From the cell containing the given text, extract its center point as [X, Y] coordinate. 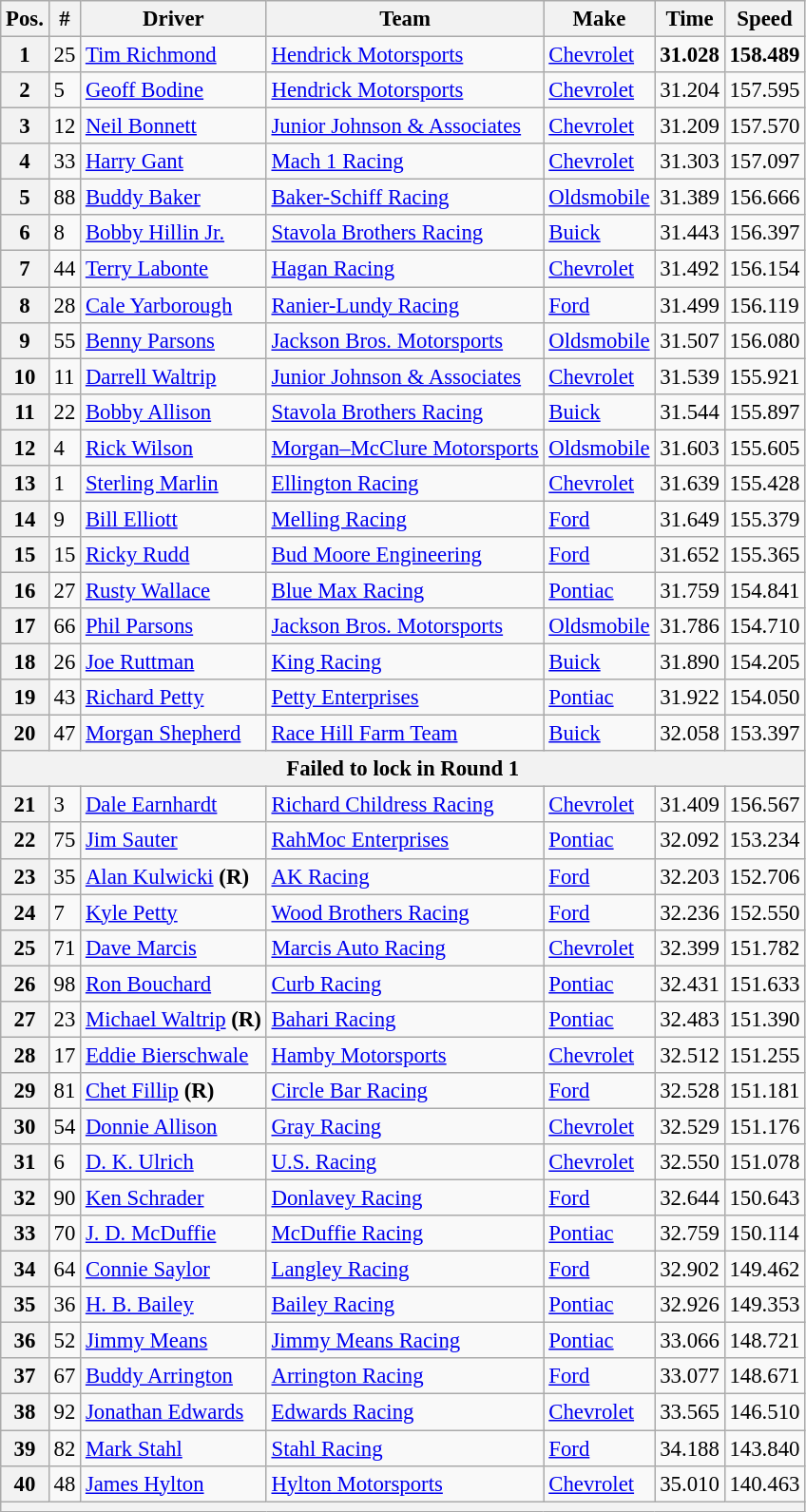
31.759 [690, 590]
32.529 [690, 1126]
149.462 [764, 1270]
32.203 [690, 876]
Michael Waltrip (R) [174, 1020]
# [65, 19]
Jonathan Edwards [174, 1412]
151.633 [764, 984]
153.234 [764, 841]
31.544 [690, 411]
31 [25, 1162]
156.397 [764, 233]
32.550 [690, 1162]
Terry Labonte [174, 269]
19 [25, 698]
149.353 [764, 1305]
Darrell Waltrip [174, 376]
RahMoc Enterprises [405, 841]
18 [25, 662]
32.926 [690, 1305]
66 [65, 626]
31.499 [690, 305]
154.205 [764, 662]
146.510 [764, 1412]
Arrington Racing [405, 1377]
Ranier-Lundy Racing [405, 305]
Jimmy Means Racing [405, 1341]
82 [65, 1448]
34 [25, 1270]
14 [25, 519]
32.528 [690, 1091]
Dave Marcis [174, 947]
32.512 [690, 1055]
67 [65, 1377]
152.706 [764, 876]
Curb Racing [405, 984]
156.119 [764, 305]
Ellington Racing [405, 484]
148.671 [764, 1377]
Rusty Wallace [174, 590]
157.097 [764, 162]
151.176 [764, 1126]
32.399 [690, 947]
31.209 [690, 126]
Richard Petty [174, 698]
Morgan Shepherd [174, 734]
Dale Earnhardt [174, 805]
24 [25, 912]
155.379 [764, 519]
152.550 [764, 912]
16 [25, 590]
38 [25, 1412]
Buddy Baker [174, 198]
Petty Enterprises [405, 698]
Kyle Petty [174, 912]
Pos. [25, 19]
156.154 [764, 269]
Chet Fillip (R) [174, 1091]
88 [65, 198]
75 [65, 841]
Race Hill Farm Team [405, 734]
157.570 [764, 126]
McDuffie Racing [405, 1234]
Speed [764, 19]
32 [25, 1198]
37 [25, 1377]
Cale Yarborough [174, 305]
150.114 [764, 1234]
39 [25, 1448]
D. K. Ulrich [174, 1162]
156.666 [764, 198]
Jimmy Means [174, 1341]
Connie Saylor [174, 1270]
Harry Gant [174, 162]
21 [25, 805]
Bill Elliott [174, 519]
33.077 [690, 1377]
31.652 [690, 555]
King Racing [405, 662]
Rick Wilson [174, 448]
31.539 [690, 376]
31.303 [690, 162]
157.595 [764, 90]
Geoff Bodine [174, 90]
Bud Moore Engineering [405, 555]
158.489 [764, 55]
Ron Bouchard [174, 984]
154.841 [764, 590]
151.255 [764, 1055]
Time [690, 19]
Langley Racing [405, 1270]
92 [65, 1412]
156.080 [764, 340]
44 [65, 269]
Melling Racing [405, 519]
47 [65, 734]
151.181 [764, 1091]
Alan Kulwicki (R) [174, 876]
64 [65, 1270]
Mark Stahl [174, 1448]
Wood Brothers Racing [405, 912]
J. D. McDuffie [174, 1234]
156.567 [764, 805]
31.603 [690, 448]
31.786 [690, 626]
32.236 [690, 912]
151.390 [764, 1020]
20 [25, 734]
43 [65, 698]
Bobby Hillin Jr. [174, 233]
Marcis Auto Racing [405, 947]
40 [25, 1483]
155.365 [764, 555]
H. B. Bailey [174, 1305]
Donnie Allison [174, 1126]
2 [25, 90]
31.443 [690, 233]
32.431 [690, 984]
31.890 [690, 662]
31.389 [690, 198]
Baker-Schiff Racing [405, 198]
33.565 [690, 1412]
Hylton Motorsports [405, 1483]
10 [25, 376]
13 [25, 484]
U.S. Racing [405, 1162]
31.922 [690, 698]
Stahl Racing [405, 1448]
Bahari Racing [405, 1020]
150.643 [764, 1198]
Eddie Bierschwale [174, 1055]
Morgan–McClure Motorsports [405, 448]
48 [65, 1483]
140.463 [764, 1483]
33.066 [690, 1341]
31.649 [690, 519]
Edwards Racing [405, 1412]
71 [65, 947]
Circle Bar Racing [405, 1091]
Ken Schrader [174, 1198]
32.759 [690, 1234]
52 [65, 1341]
98 [65, 984]
30 [25, 1126]
154.050 [764, 698]
Phil Parsons [174, 626]
154.710 [764, 626]
81 [65, 1091]
31.204 [690, 90]
Make [599, 19]
155.897 [764, 411]
34.188 [690, 1448]
Team [405, 19]
Jim Sauter [174, 841]
153.397 [764, 734]
54 [65, 1126]
90 [65, 1198]
Richard Childress Racing [405, 805]
151.782 [764, 947]
155.921 [764, 376]
Gray Racing [405, 1126]
29 [25, 1091]
Failed to lock in Round 1 [403, 769]
70 [65, 1234]
32.092 [690, 841]
31.492 [690, 269]
31.409 [690, 805]
148.721 [764, 1341]
31.028 [690, 55]
Mach 1 Racing [405, 162]
Ricky Rudd [174, 555]
Donlavey Racing [405, 1198]
31.639 [690, 484]
James Hylton [174, 1483]
32.902 [690, 1270]
Bailey Racing [405, 1305]
Neil Bonnett [174, 126]
143.840 [764, 1448]
155.605 [764, 448]
Tim Richmond [174, 55]
35.010 [690, 1483]
Driver [174, 19]
Hagan Racing [405, 269]
32.058 [690, 734]
151.078 [764, 1162]
Joe Ruttman [174, 662]
Buddy Arrington [174, 1377]
32.644 [690, 1198]
55 [65, 340]
31.507 [690, 340]
Sterling Marlin [174, 484]
Bobby Allison [174, 411]
AK Racing [405, 876]
Hamby Motorsports [405, 1055]
Benny Parsons [174, 340]
Blue Max Racing [405, 590]
32.483 [690, 1020]
155.428 [764, 484]
